Return the [x, y] coordinate for the center point of the cell that contains the specified text.  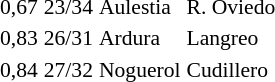
Ardura [140, 38]
26/31 [68, 38]
